Provide the [x, y] coordinate of the cell's center where the given text is located.  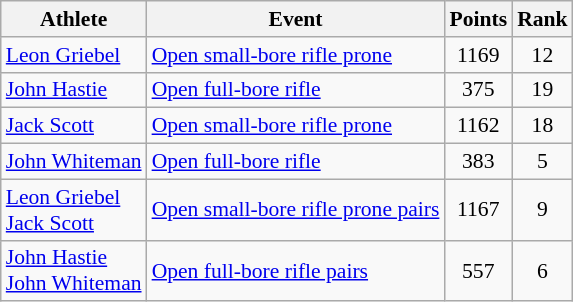
Open full-bore rifle pairs [296, 270]
Athlete [74, 19]
383 [478, 162]
Leon GriebelJack Scott [74, 210]
1167 [478, 210]
1162 [478, 126]
375 [478, 90]
9 [542, 210]
Jack Scott [74, 126]
5 [542, 162]
Leon Griebel [74, 55]
John HastieJohn Whiteman [74, 270]
557 [478, 270]
6 [542, 270]
Open small-bore rifle prone pairs [296, 210]
John Whiteman [74, 162]
Event [296, 19]
18 [542, 126]
John Hastie [74, 90]
12 [542, 55]
Points [478, 19]
19 [542, 90]
1169 [478, 55]
Rank [542, 19]
